Provide the [X, Y] coordinate of the cell's center where the given text is located.  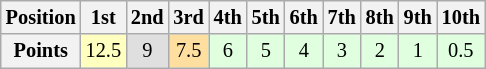
10th [461, 17]
0.5 [461, 51]
1st [104, 17]
1 [418, 51]
8th [380, 17]
7th [342, 17]
3 [342, 51]
4th [228, 17]
6 [228, 51]
3rd [189, 17]
Position [41, 17]
7.5 [189, 51]
5 [266, 51]
2 [380, 51]
Points [41, 51]
12.5 [104, 51]
2nd [148, 17]
5th [266, 17]
9 [148, 51]
9th [418, 17]
4 [304, 51]
6th [304, 17]
